Scan for the cell matching the given text and deliver its [X, Y] coordinate at center. 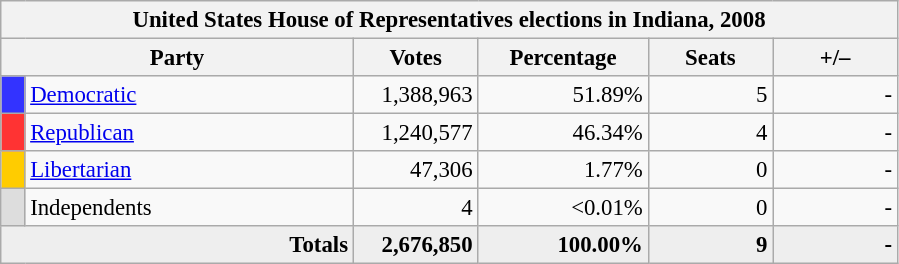
46.34% [563, 133]
1,388,963 [416, 95]
Votes [416, 58]
9 [710, 245]
Independents [189, 208]
<0.01% [563, 208]
Republican [189, 133]
Seats [710, 58]
Libertarian [189, 170]
Percentage [563, 58]
Democratic [189, 95]
100.00% [563, 245]
Totals [178, 245]
1,240,577 [416, 133]
2,676,850 [416, 245]
1.77% [563, 170]
Party [178, 58]
47,306 [416, 170]
51.89% [563, 95]
United States House of Representatives elections in Indiana, 2008 [450, 20]
5 [710, 95]
+/– [836, 58]
